Scan for the cell matching the given text and deliver its [X, Y] coordinate at center. 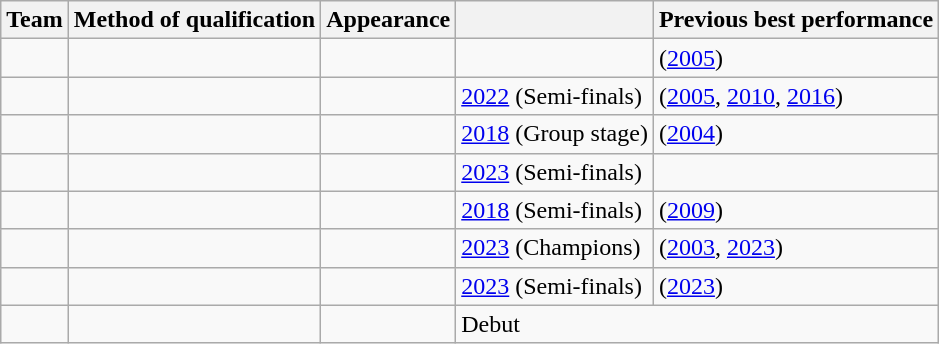
Debut [698, 324]
2022 (Semi-finals) [555, 96]
(2004) [796, 134]
Method of qualification [194, 20]
2023 (Champions) [555, 248]
Previous best performance [796, 20]
2018 (Semi-finals) [555, 210]
2018 (Group stage) [555, 134]
(2005) [796, 58]
(2003, 2023) [796, 248]
(2023) [796, 286]
Appearance [388, 20]
(2005, 2010, 2016) [796, 96]
(2009) [796, 210]
Team [35, 20]
